Detect which cell encompasses the target text, then output its (x, y) center coordinate. 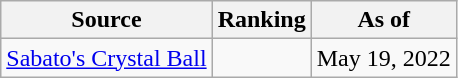
As of (384, 20)
May 19, 2022 (384, 58)
Source (106, 20)
Sabato's Crystal Ball (106, 58)
Ranking (262, 20)
